Detect which cell encompasses the target text, then output its (X, Y) center coordinate. 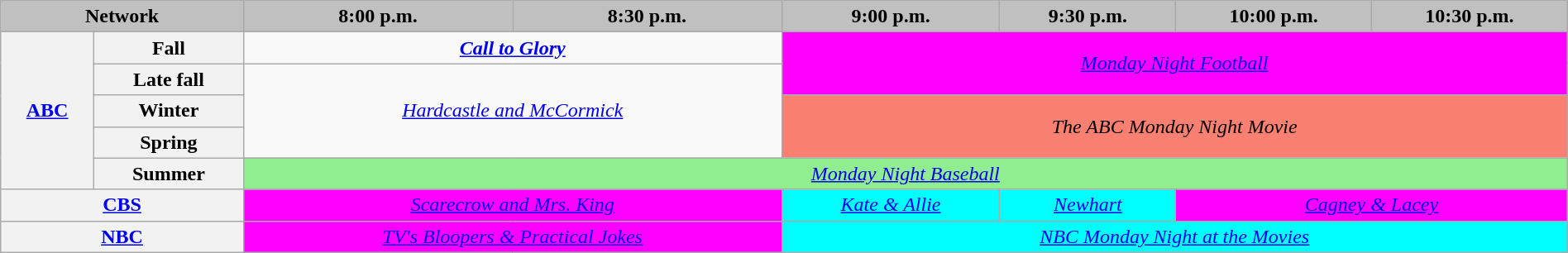
Hardcastle and McCormick (513, 111)
Cagney & Lacey (1372, 205)
Scarecrow and Mrs. King (513, 205)
Network (122, 17)
9:30 p.m. (1088, 17)
Monday Night Baseball (905, 174)
The ABC Monday Night Movie (1174, 126)
Late fall (169, 79)
Fall (169, 48)
Summer (169, 174)
Newhart (1088, 205)
10:00 p.m. (1274, 17)
Call to Glory (513, 48)
10:30 p.m. (1469, 17)
NBC Monday Night at the Movies (1174, 236)
8:00 p.m. (377, 17)
NBC (122, 236)
8:30 p.m. (647, 17)
Winter (169, 111)
Kate & Allie (891, 205)
Spring (169, 142)
ABC (48, 111)
TV's Bloopers & Practical Jokes (513, 236)
CBS (122, 205)
Monday Night Football (1174, 64)
9:00 p.m. (891, 17)
